Identify which cell holds the provided text, then report its [x, y] central coordinate. 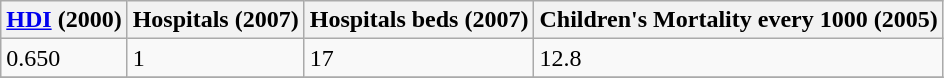
0.650 [64, 58]
HDI (2000) [64, 20]
Hospitals (2007) [216, 20]
Hospitals beds (2007) [419, 20]
17 [419, 58]
1 [216, 58]
Children's Mortality every 1000 (2005) [738, 20]
12.8 [738, 58]
